Detect which cell encompasses the target text, then output its (x, y) center coordinate. 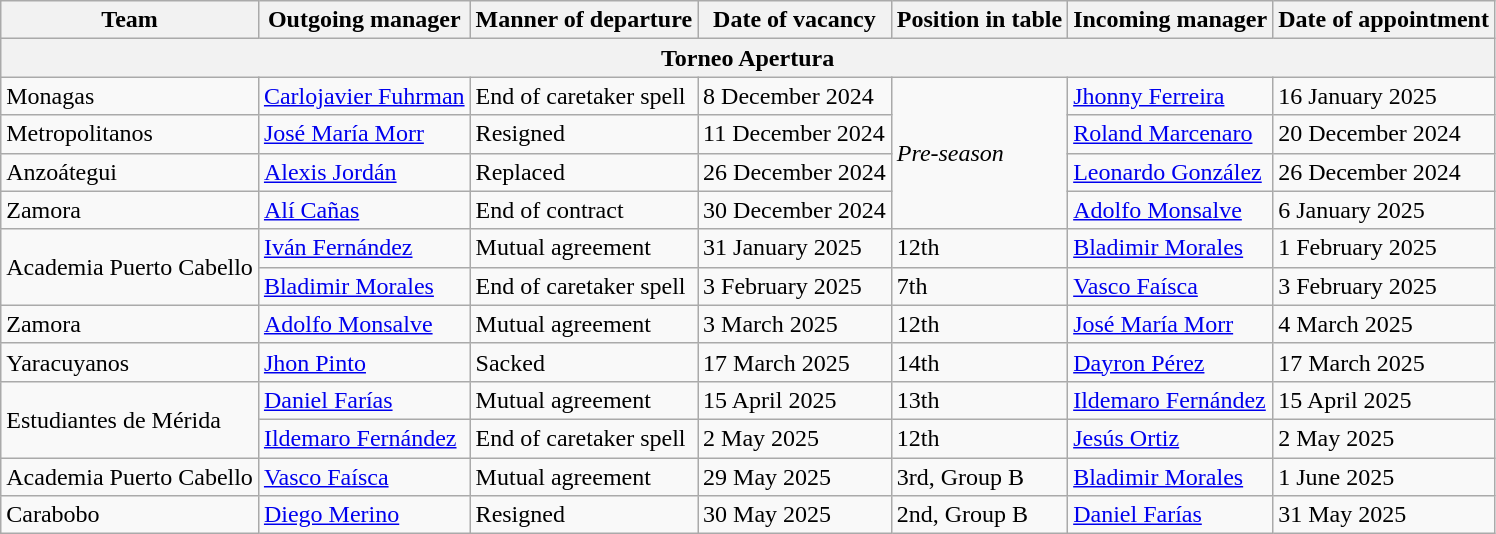
Estudiantes de Mérida (130, 419)
3rd, Group B (979, 477)
20 December 2024 (1384, 134)
Monagas (130, 96)
Anzoátegui (130, 172)
End of contract (584, 210)
Carlojavier Fuhrman (364, 96)
1 February 2025 (1384, 248)
Roland Marcenaro (1170, 134)
14th (979, 362)
6 January 2025 (1384, 210)
29 May 2025 (795, 477)
7th (979, 286)
30 December 2024 (795, 210)
Replaced (584, 172)
Alí Cañas (364, 210)
3 March 2025 (795, 324)
Date of appointment (1384, 20)
Diego Merino (364, 515)
Alexis Jordán (364, 172)
Sacked (584, 362)
31 May 2025 (1384, 515)
Carabobo (130, 515)
Leonardo González (1170, 172)
Manner of departure (584, 20)
Iván Fernández (364, 248)
2nd, Group B (979, 515)
30 May 2025 (795, 515)
31 January 2025 (795, 248)
Torneo Apertura (748, 58)
13th (979, 400)
16 January 2025 (1384, 96)
Metropolitanos (130, 134)
Team (130, 20)
1 June 2025 (1384, 477)
11 December 2024 (795, 134)
Yaracuyanos (130, 362)
Dayron Pérez (1170, 362)
Outgoing manager (364, 20)
4 March 2025 (1384, 324)
Date of vacancy (795, 20)
Jhonny Ferreira (1170, 96)
Jhon Pinto (364, 362)
8 December 2024 (795, 96)
Incoming manager (1170, 20)
Pre-season (979, 153)
Position in table (979, 20)
Jesús Ortiz (1170, 438)
